Find where the given text appears and provide that cell's center as [X, Y] coordinate. 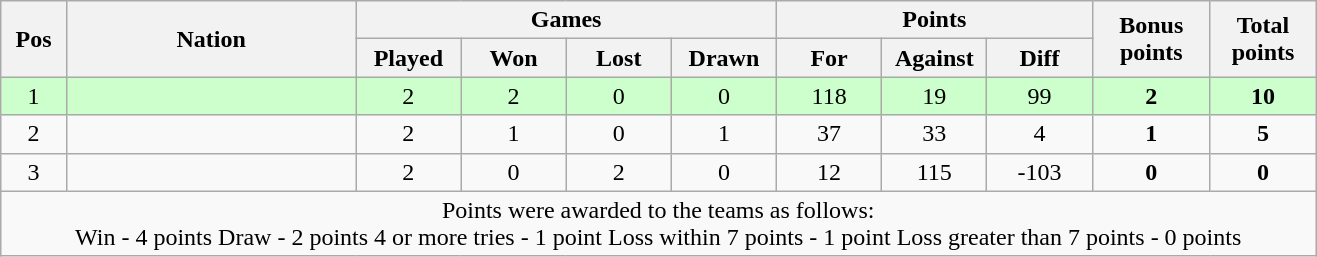
Bonuspoints [1151, 39]
Totalpoints [1262, 39]
115 [934, 172]
Won [514, 58]
Lost [618, 58]
19 [934, 96]
Pos [34, 39]
10 [1262, 96]
12 [830, 172]
37 [830, 134]
Points [935, 20]
Games [566, 20]
Diff [1040, 58]
3 [34, 172]
118 [830, 96]
5 [1262, 134]
Nation [210, 39]
Drawn [724, 58]
33 [934, 134]
For [830, 58]
99 [1040, 96]
Played [408, 58]
Against [934, 58]
-103 [1040, 172]
4 [1040, 134]
